Capture the cell that displays the provided text and extract its (x, y) central coordinate. 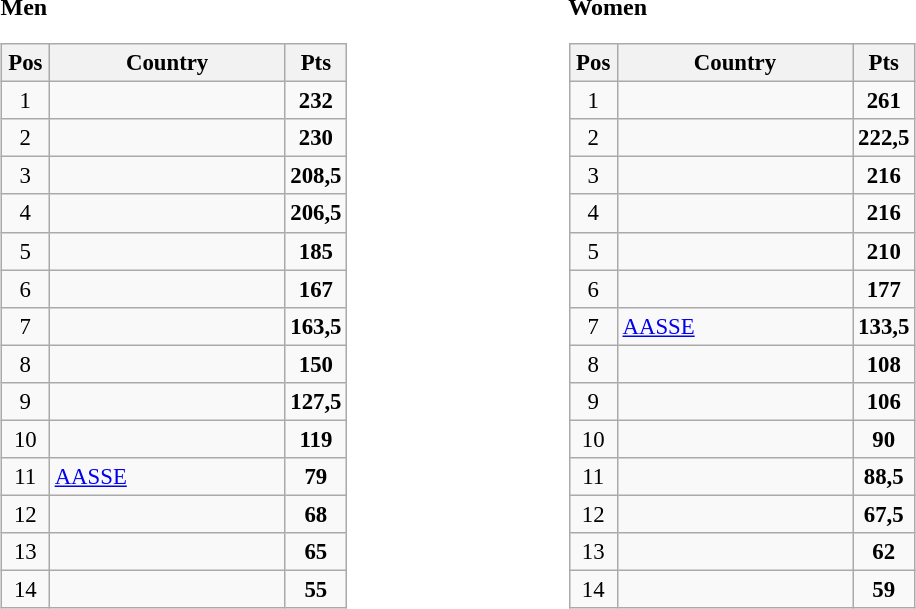
185 (316, 251)
68 (316, 514)
167 (316, 289)
230 (316, 138)
55 (316, 589)
108 (884, 364)
106 (884, 401)
206,5 (316, 213)
127,5 (316, 401)
119 (316, 439)
261 (884, 101)
88,5 (884, 477)
133,5 (884, 326)
59 (884, 589)
208,5 (316, 176)
79 (316, 477)
163,5 (316, 326)
232 (316, 101)
90 (884, 439)
65 (316, 552)
210 (884, 251)
62 (884, 552)
67,5 (884, 514)
222,5 (884, 138)
150 (316, 364)
177 (884, 289)
